Find where the given text appears and provide that cell's center as [X, Y] coordinate. 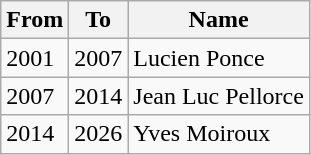
Jean Luc Pellorce [219, 96]
Name [219, 20]
From [35, 20]
Lucien Ponce [219, 58]
2001 [35, 58]
To [98, 20]
2026 [98, 134]
Yves Moiroux [219, 134]
